Return (x, y) of the center of cell containing provided text 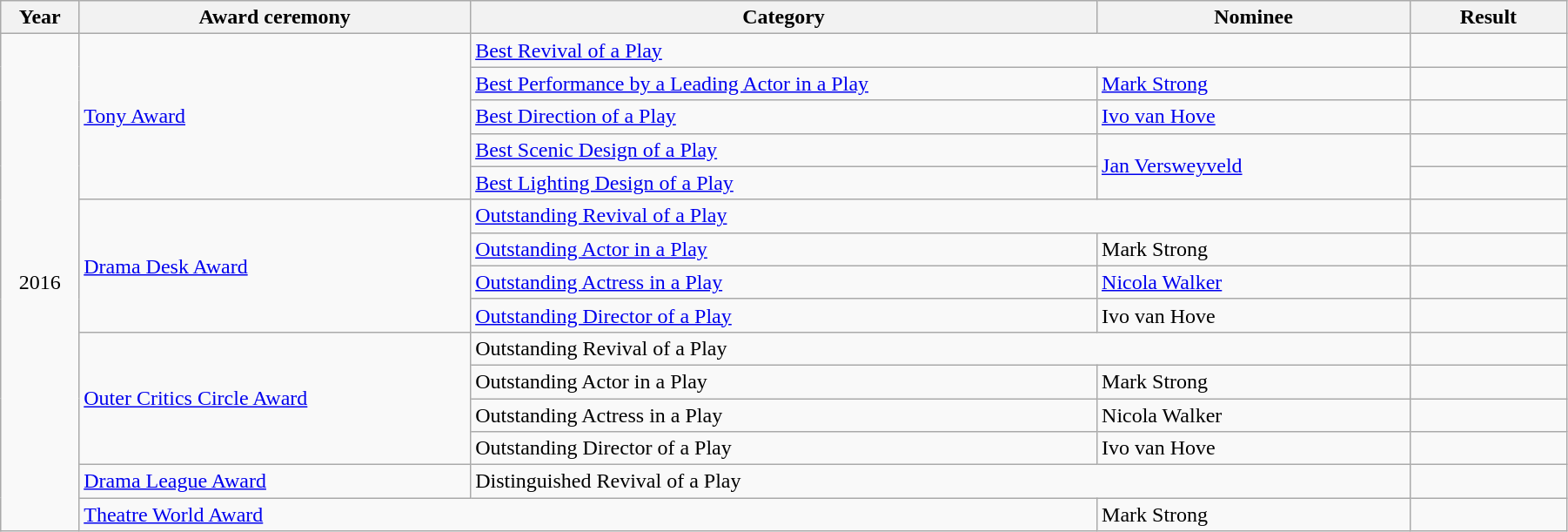
Tony Award (275, 117)
Best Performance by a Leading Actor in a Play (784, 84)
Nominee (1254, 17)
Result (1488, 17)
Drama League Award (275, 481)
Theatre World Award (588, 515)
2016 (40, 282)
Year (40, 17)
Outer Critics Circle Award (275, 398)
Best Direction of a Play (784, 117)
Best Lighting Design of a Play (784, 183)
Award ceremony (275, 17)
Distinguished Revival of a Play (941, 481)
Drama Desk Award (275, 266)
Category (784, 17)
Jan Versweyveld (1254, 166)
Best Scenic Design of a Play (784, 150)
Best Revival of a Play (941, 51)
